Search for the cell housing the specified text and yield its (x, y) center coordinate. 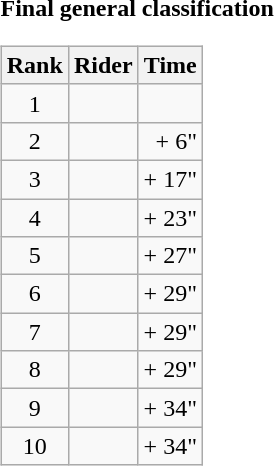
7 (34, 332)
5 (34, 256)
3 (34, 179)
Rank (34, 65)
+ 6" (170, 141)
+ 27" (170, 256)
2 (34, 141)
+ 17" (170, 179)
8 (34, 370)
1 (34, 103)
Time (170, 65)
+ 23" (170, 217)
6 (34, 294)
10 (34, 446)
9 (34, 408)
Rider (103, 65)
4 (34, 217)
